Output the (X, Y) coordinate of the center of the cell containing the given text.  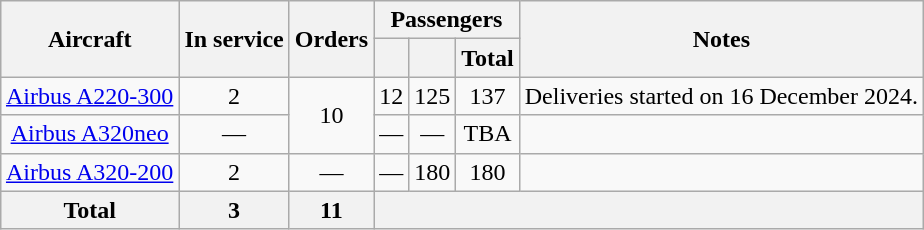
10 (331, 115)
11 (331, 210)
Notes (721, 39)
125 (432, 96)
137 (488, 96)
3 (234, 210)
Orders (331, 39)
12 (392, 96)
Passengers (447, 20)
Aircraft (89, 39)
In service (234, 39)
TBA (488, 134)
Airbus A320-200 (89, 172)
Deliveries started on 16 December 2024. (721, 96)
Airbus A320neo (89, 134)
Airbus A220-300 (89, 96)
